Capture the cell that displays the provided text and extract its [x, y] central coordinate. 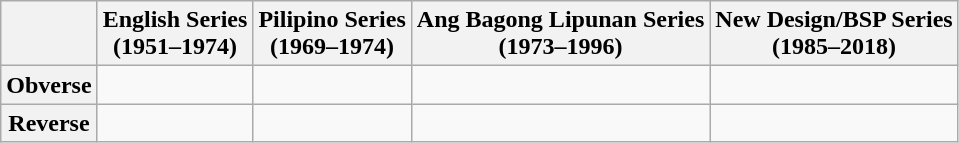
Reverse [49, 123]
New Design/BSP Series (1985–2018) [834, 34]
English Series (1951–1974) [175, 34]
Obverse [49, 85]
Ang Bagong Lipunan Series (1973–1996) [560, 34]
Pilipino Series (1969–1974) [332, 34]
